Output the (x, y) coordinate of the center of the cell containing the given text.  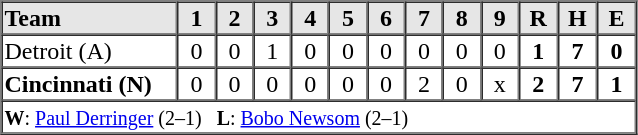
Detroit (A) (90, 50)
5 (348, 18)
R (538, 18)
x (500, 84)
Cincinnati (N) (90, 84)
4 (310, 18)
3 (272, 18)
9 (500, 18)
H (578, 18)
8 (462, 18)
E (616, 18)
6 (386, 18)
Team (90, 18)
W: Paul Derringer (2–1) L: Bobo Newsom (2–1) (319, 116)
